Capture the cell that displays the provided text and extract its [x, y] central coordinate. 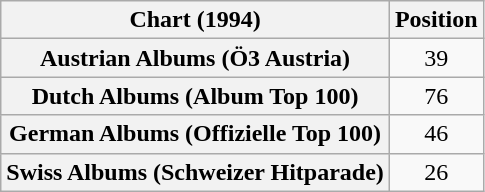
46 [436, 134]
Dutch Albums (Album Top 100) [196, 96]
39 [436, 58]
Swiss Albums (Schweizer Hitparade) [196, 172]
German Albums (Offizielle Top 100) [196, 134]
Position [436, 20]
Chart (1994) [196, 20]
76 [436, 96]
Austrian Albums (Ö3 Austria) [196, 58]
26 [436, 172]
